Return the (X, Y) coordinate for the center point of the cell that contains the specified text.  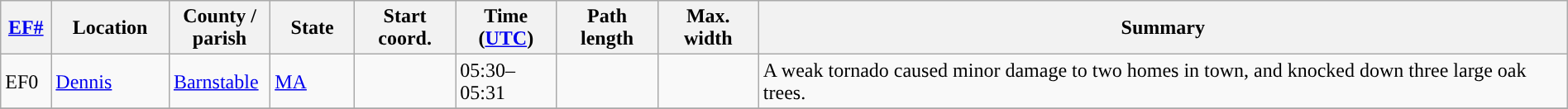
Time (UTC) (506, 28)
Location (111, 28)
Start coord. (405, 28)
Path length (607, 28)
Barnstable (219, 81)
05:30–05:31 (506, 81)
EF0 (26, 81)
A weak tornado caused minor damage to two homes in town, and knocked down three large oak trees. (1163, 81)
Summary (1163, 28)
Max. width (708, 28)
Dennis (111, 81)
MA (313, 81)
State (313, 28)
EF# (26, 28)
County / parish (219, 28)
